Pinpoint the cell where the given text exists, returning its [X, Y] midpoint coordinate. 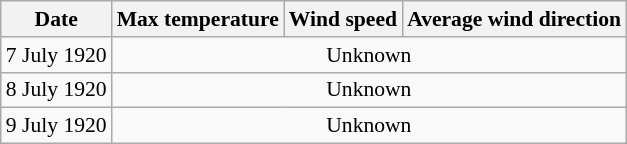
Wind speed [343, 19]
Max temperature [198, 19]
9 July 1920 [56, 126]
7 July 1920 [56, 55]
8 July 1920 [56, 90]
Average wind direction [514, 19]
Date [56, 19]
